From the cell containing the given text, extract its center point as [X, Y] coordinate. 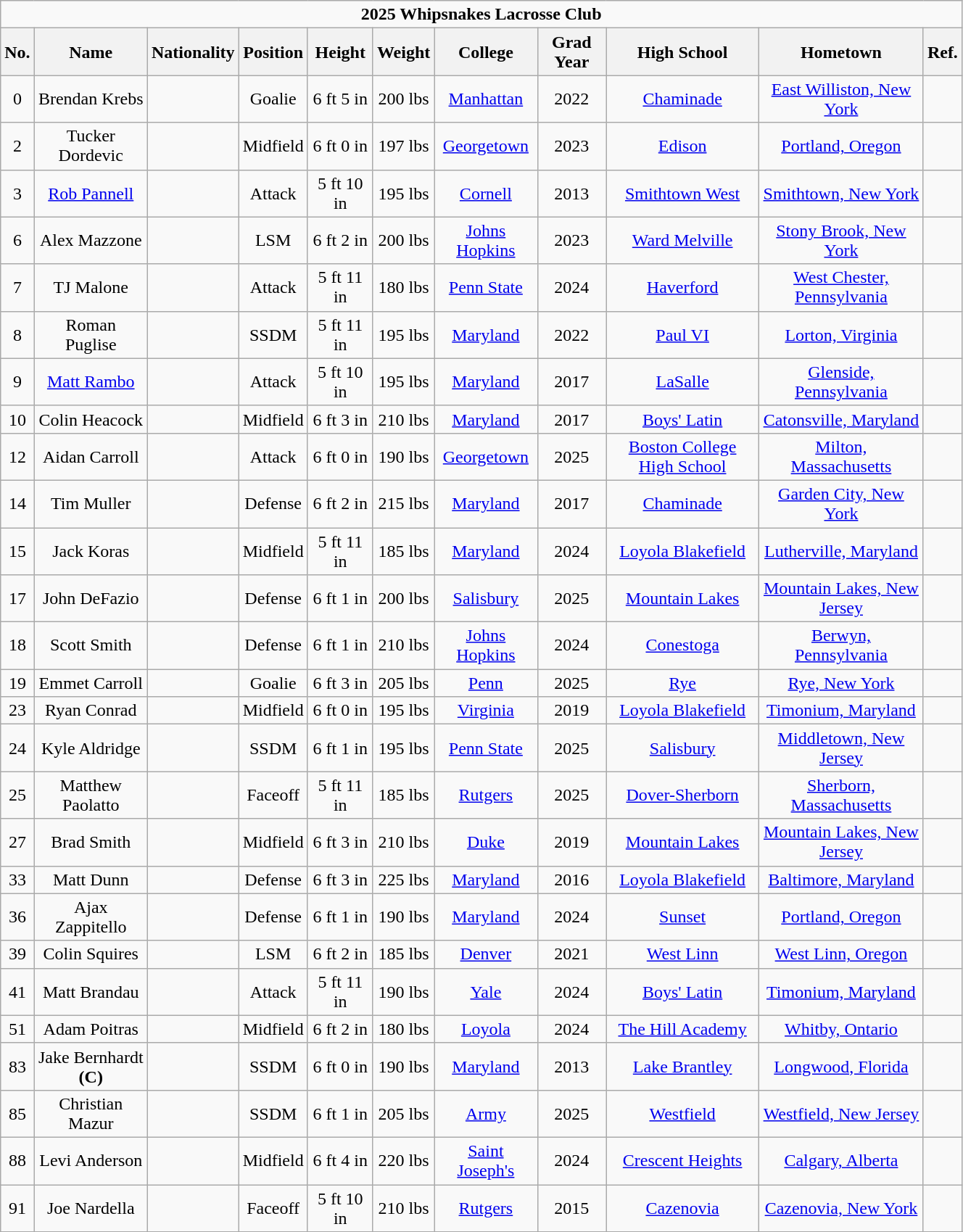
Scott Smith [91, 645]
Crescent Heights [683, 1160]
2025 Whipsnakes Lacrosse Club [481, 15]
Virginia [486, 711]
15 [17, 551]
Lake Brantley [683, 1066]
6 [17, 241]
27 [17, 843]
Conestoga [683, 645]
19 [17, 683]
Position [273, 52]
Sherborn, Massachusetts [841, 795]
West Chester, Pennsylvania [841, 287]
Tim Muller [91, 503]
Duke [486, 843]
Levi Anderson [91, 1160]
2016 [571, 880]
Alex Mazzone [91, 241]
Tucker Dordevic [91, 146]
Height [340, 52]
Ref. [943, 52]
17 [17, 599]
3 [17, 193]
Cazenovia [683, 1208]
Stony Brook, New York [841, 241]
Colin Heacock [91, 419]
39 [17, 954]
Lutherville, Maryland [841, 551]
Haverford [683, 287]
Roman Puglise [91, 335]
Army [486, 1114]
14 [17, 503]
Jake Bernhardt (C) [91, 1066]
Ryan Conrad [91, 711]
12 [17, 457]
Paul VI [683, 335]
East Williston, New York [841, 99]
225 lbs [403, 880]
Matthew Paolatto [91, 795]
Denver [486, 954]
Westfield [683, 1114]
Glenside, Pennsylvania [841, 381]
Lorton, Virginia [841, 335]
Calgary, Alberta [841, 1160]
9 [17, 381]
Cazenovia, New York [841, 1208]
Rye [683, 683]
Nationality [193, 52]
The Hill Academy [683, 1029]
John DeFazio [91, 599]
Saint Joseph's [486, 1160]
Matt Dunn [91, 880]
8 [17, 335]
Christian Mazur [91, 1114]
10 [17, 419]
Brendan Krebs [91, 99]
Emmet Carroll [91, 683]
Adam Poitras [91, 1029]
220 lbs [403, 1160]
Loyola [486, 1029]
Colin Squires [91, 954]
Dover-Sherborn [683, 795]
Berwyn, Pennsylvania [841, 645]
Whitby, Ontario [841, 1029]
Sunset [683, 917]
2 [17, 146]
Westfield, New Jersey [841, 1114]
2021 [571, 954]
23 [17, 711]
83 [17, 1066]
Yale [486, 992]
2015 [571, 1208]
91 [17, 1208]
18 [17, 645]
Manhattan [486, 99]
Penn [486, 683]
LaSalle [683, 381]
Matt Rambo [91, 381]
Kyle Aldridge [91, 748]
Smithtown West [683, 193]
33 [17, 880]
215 lbs [403, 503]
West Linn [683, 954]
Ward Melville [683, 241]
Boston College High School [683, 457]
TJ Malone [91, 287]
West Linn, Oregon [841, 954]
Ajax Zappitello [91, 917]
197 lbs [403, 146]
41 [17, 992]
Milton, Massachusetts [841, 457]
Matt Brandau [91, 992]
Cornell [486, 193]
Brad Smith [91, 843]
Catonsville, Maryland [841, 419]
Edison [683, 146]
College [486, 52]
Smithtown, New York [841, 193]
No. [17, 52]
6 ft 5 in [340, 99]
88 [17, 1160]
7 [17, 287]
Baltimore, Maryland [841, 880]
High School [683, 52]
Middletown, New Jersey [841, 748]
Rye, New York [841, 683]
Weight [403, 52]
Garden City, New York [841, 503]
25 [17, 795]
Jack Koras [91, 551]
Hometown [841, 52]
Name [91, 52]
24 [17, 748]
36 [17, 917]
Aidan Carroll [91, 457]
0 [17, 99]
Longwood, Florida [841, 1066]
51 [17, 1029]
6 ft 4 in [340, 1160]
Joe Nardella [91, 1208]
85 [17, 1114]
Grad Year [571, 52]
Rob Pannell [91, 193]
